Pinpoint the cell where the given text exists, returning its [x, y] midpoint coordinate. 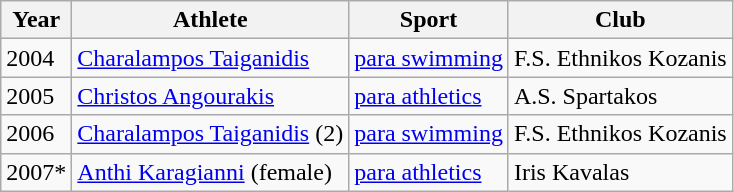
Iris Kavalas [620, 172]
2004 [36, 58]
Charalampos Taiganidis [210, 58]
Anthi Karagianni (female) [210, 172]
2007* [36, 172]
2005 [36, 96]
Year [36, 20]
A.S. Spartakos [620, 96]
Sport [429, 20]
2006 [36, 134]
Christos Angourakis [210, 96]
Club [620, 20]
Athlete [210, 20]
Charalampos Taiganidis (2) [210, 134]
